Find where the given text appears and provide that cell's center as [X, Y] coordinate. 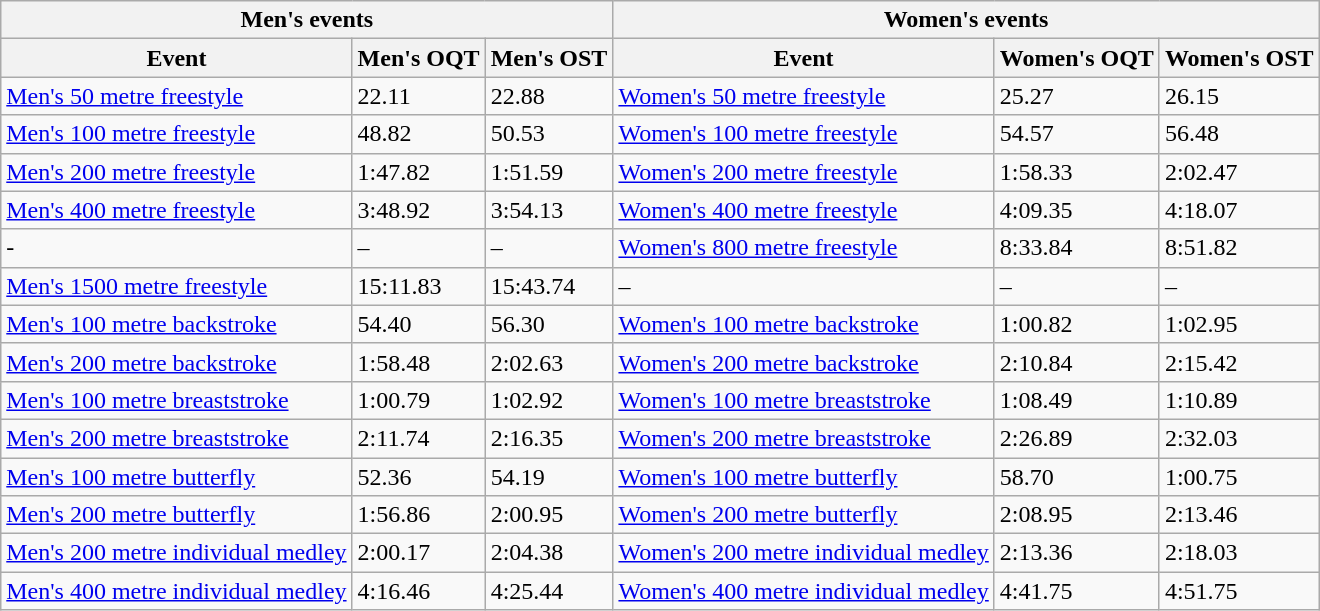
Women's 200 metre butterfly [804, 515]
8:33.84 [1076, 248]
Men's 100 metre butterfly [176, 477]
Men's 100 metre freestyle [176, 134]
Women's 100 metre breaststroke [804, 400]
Women's 200 metre breaststroke [804, 438]
2:15.42 [1239, 362]
Women's events [966, 20]
2:00.17 [418, 553]
1:00.82 [1076, 324]
Women's 100 metre butterfly [804, 477]
22.11 [418, 96]
4:51.75 [1239, 591]
1:47.82 [418, 172]
26.15 [1239, 96]
Women's 200 metre freestyle [804, 172]
Men's 1500 metre freestyle [176, 286]
2:02.47 [1239, 172]
- [176, 248]
Men's 200 metre butterfly [176, 515]
Men's OST [549, 58]
3:48.92 [418, 210]
Women's 400 metre freestyle [804, 210]
Men's 200 metre breaststroke [176, 438]
1:56.86 [418, 515]
3:54.13 [549, 210]
2:16.35 [549, 438]
Women's 200 metre individual medley [804, 553]
1:00.79 [418, 400]
Women's 50 metre freestyle [804, 96]
2:00.95 [549, 515]
2:10.84 [1076, 362]
Women's OST [1239, 58]
2:32.03 [1239, 438]
2:08.95 [1076, 515]
50.53 [549, 134]
25.27 [1076, 96]
58.70 [1076, 477]
Men's 100 metre backstroke [176, 324]
15:11.83 [418, 286]
4:25.44 [549, 591]
4:18.07 [1239, 210]
Men's OQT [418, 58]
1:02.95 [1239, 324]
1:51.59 [549, 172]
2:02.63 [549, 362]
1:08.49 [1076, 400]
Women's 800 metre freestyle [804, 248]
Men's events [307, 20]
48.82 [418, 134]
8:51.82 [1239, 248]
2:26.89 [1076, 438]
Women's 200 metre backstroke [804, 362]
2:13.46 [1239, 515]
54.19 [549, 477]
Men's 100 metre breaststroke [176, 400]
54.57 [1076, 134]
Men's 200 metre individual medley [176, 553]
1:58.33 [1076, 172]
56.30 [549, 324]
Women's OQT [1076, 58]
1:02.92 [549, 400]
15:43.74 [549, 286]
56.48 [1239, 134]
Men's 50 metre freestyle [176, 96]
1:00.75 [1239, 477]
52.36 [418, 477]
Men's 200 metre backstroke [176, 362]
Women's 400 metre individual medley [804, 591]
Women's 100 metre backstroke [804, 324]
54.40 [418, 324]
2:13.36 [1076, 553]
2:11.74 [418, 438]
Men's 200 metre freestyle [176, 172]
4:16.46 [418, 591]
2:04.38 [549, 553]
1:58.48 [418, 362]
Men's 400 metre freestyle [176, 210]
22.88 [549, 96]
4:41.75 [1076, 591]
Women's 100 metre freestyle [804, 134]
Men's 400 metre individual medley [176, 591]
4:09.35 [1076, 210]
1:10.89 [1239, 400]
2:18.03 [1239, 553]
